Search for the cell housing the specified text and yield its (x, y) center coordinate. 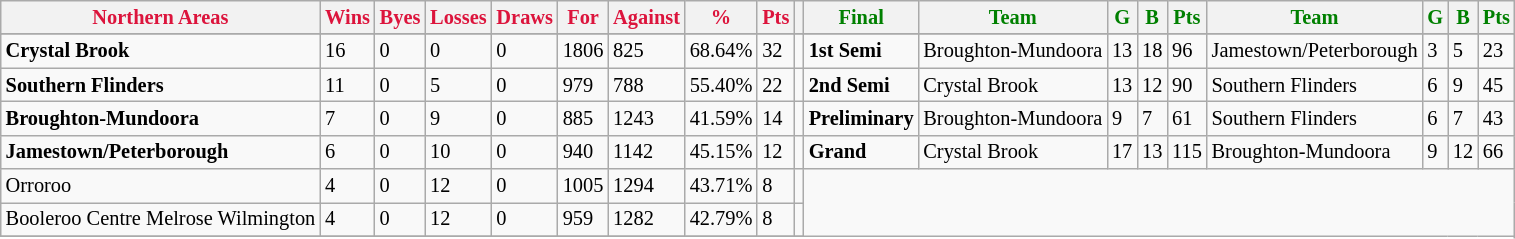
18 (1152, 51)
885 (583, 118)
979 (583, 85)
68.64% (722, 51)
Draws (525, 17)
41.59% (722, 118)
115 (1186, 152)
11 (348, 85)
43 (1496, 118)
90 (1186, 85)
43.71% (722, 186)
Against (646, 17)
32 (776, 51)
940 (583, 152)
66 (1496, 152)
788 (646, 85)
Wins (348, 17)
Booleroo Centre Melrose Wilmington (160, 219)
3 (1435, 51)
14 (776, 118)
For (583, 17)
Preliminary (862, 118)
23 (1496, 51)
1005 (583, 186)
2nd Semi (862, 85)
959 (583, 219)
16 (348, 51)
55.40% (722, 85)
Grand (862, 152)
Northern Areas (160, 17)
% (722, 17)
96 (1186, 51)
1st Semi (862, 51)
Byes (400, 17)
1282 (646, 219)
1806 (583, 51)
1243 (646, 118)
22 (776, 85)
61 (1186, 118)
Orroroo (160, 186)
1142 (646, 152)
825 (646, 51)
1294 (646, 186)
10 (458, 152)
45 (1496, 85)
Final (862, 17)
Losses (458, 17)
45.15% (722, 152)
17 (1122, 152)
42.79% (722, 219)
